Scan for the cell matching the given text and deliver its (X, Y) coordinate at center. 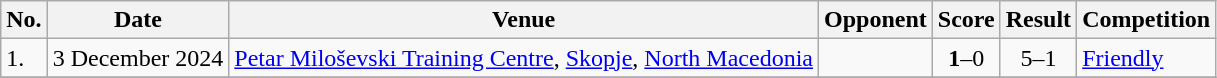
3 December 2024 (138, 58)
Venue (524, 20)
Competition (1146, 20)
1–0 (966, 58)
Result (1038, 20)
No. (24, 20)
Score (966, 20)
1. (24, 58)
5–1 (1038, 58)
Petar Miloševski Training Centre, Skopje, North Macedonia (524, 58)
Date (138, 20)
Friendly (1146, 58)
Opponent (876, 20)
